Search for the cell housing the specified text and yield its [x, y] center coordinate. 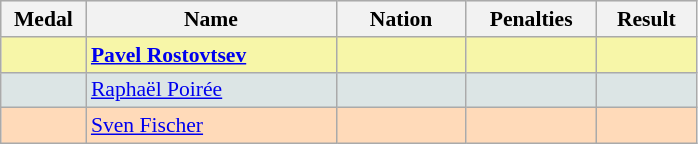
Raphaël Poirée [211, 90]
Name [211, 19]
Medal [44, 19]
Sven Fischer [211, 126]
Result [646, 19]
Nation [401, 19]
Pavel Rostovtsev [211, 55]
Penalties [531, 19]
